Output the (X, Y) coordinate of the center of the cell containing the given text.  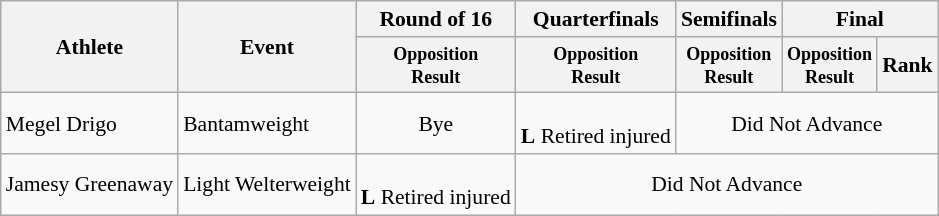
Round of 16 (436, 19)
Semifinals (729, 19)
Rank (908, 65)
Bantamweight (267, 124)
Jamesy Greenaway (90, 184)
Light Welterweight (267, 184)
Final (860, 19)
Athlete (90, 47)
Megel Drigo (90, 124)
Event (267, 47)
Quarterfinals (596, 19)
Bye (436, 124)
